Output the [X, Y] coordinate of the center of the cell containing the given text.  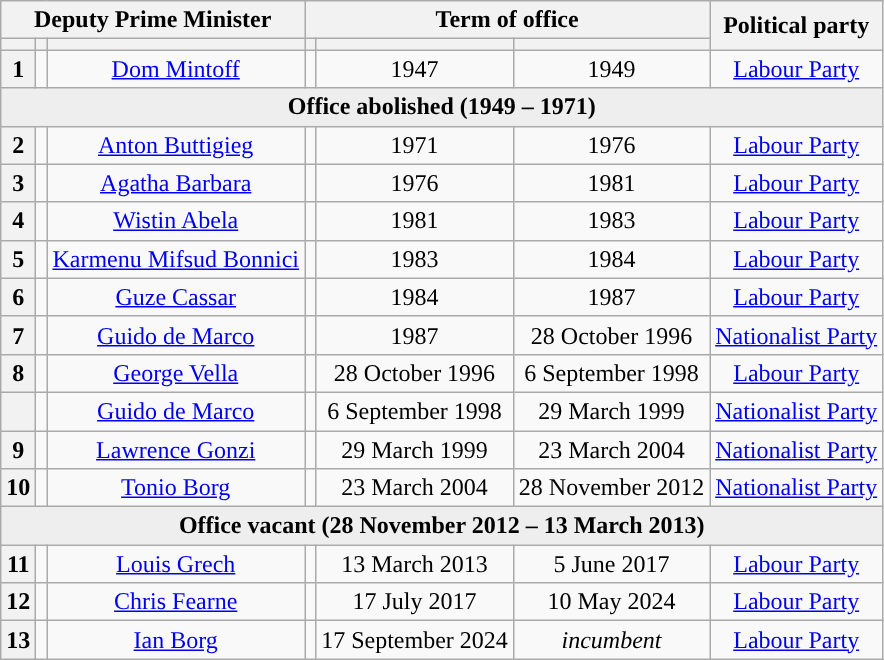
Guze Cassar [176, 297]
17 July 2017 [415, 602]
Office abolished (1949 – 1971) [442, 107]
Tonio Borg [176, 488]
Anton Buttigieg [176, 145]
5 June 2017 [611, 564]
Louis Grech [176, 564]
incumbent [611, 640]
10 [18, 488]
13 March 2013 [415, 564]
Term of office [508, 20]
12 [18, 602]
13 [18, 640]
1 [18, 69]
Office vacant (28 November 2012 – 13 March 2013) [442, 526]
Wistin Abela [176, 221]
Lawrence Gonzi [176, 449]
Political party [796, 26]
4 [18, 221]
5 [18, 259]
Dom Mintoff [176, 69]
George Vella [176, 373]
1947 [415, 69]
Agatha Barbara [176, 183]
1971 [415, 145]
17 September 2024 [415, 640]
7 [18, 335]
1949 [611, 69]
28 November 2012 [611, 488]
3 [18, 183]
8 [18, 373]
9 [18, 449]
10 May 2024 [611, 602]
Karmenu Mifsud Bonnici [176, 259]
Deputy Prime Minister [153, 20]
6 [18, 297]
Chris Fearne [176, 602]
Ian Borg [176, 640]
11 [18, 564]
2 [18, 145]
